Capture the cell that displays the provided text and extract its (X, Y) central coordinate. 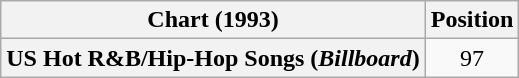
97 (472, 58)
Position (472, 20)
Chart (1993) (213, 20)
US Hot R&B/Hip-Hop Songs (Billboard) (213, 58)
